Determine the [x, y] coordinate at the center of the cell enclosing the given text.  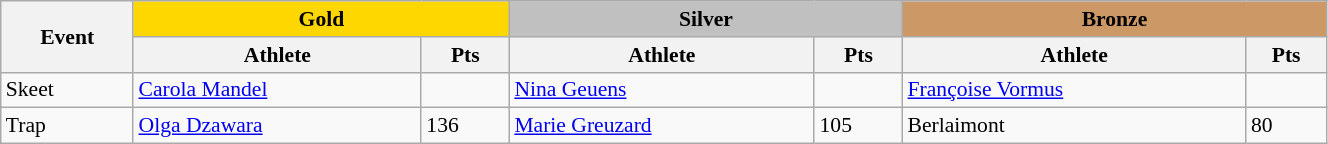
Gold [321, 19]
Trap [68, 126]
80 [1286, 126]
Nina Geuens [662, 90]
105 [858, 126]
Event [68, 36]
Berlaimont [1074, 126]
Marie Greuzard [662, 126]
Olga Dzawara [277, 126]
Silver [706, 19]
Bronze [1115, 19]
Skeet [68, 90]
Françoise Vormus [1074, 90]
136 [465, 126]
Carola Mandel [277, 90]
